Output the [X, Y] coordinate of the center of the cell containing the given text.  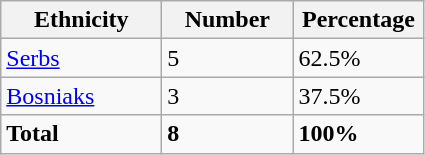
3 [228, 96]
Number [228, 20]
Ethnicity [82, 20]
Serbs [82, 58]
Percentage [358, 20]
5 [228, 58]
Bosniaks [82, 96]
62.5% [358, 58]
Total [82, 134]
37.5% [358, 96]
8 [228, 134]
100% [358, 134]
